Pinpoint the cell where the given text exists, returning its [X, Y] midpoint coordinate. 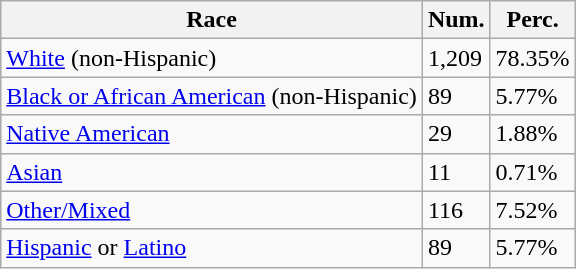
Asian [212, 172]
Num. [456, 20]
Perc. [532, 20]
Other/Mixed [212, 210]
Hispanic or Latino [212, 248]
Black or African American (non-Hispanic) [212, 96]
7.52% [532, 210]
116 [456, 210]
Race [212, 20]
29 [456, 134]
Native American [212, 134]
11 [456, 172]
0.71% [532, 172]
White (non-Hispanic) [212, 58]
1.88% [532, 134]
1,209 [456, 58]
78.35% [532, 58]
